For the text-containing cell, return its midpoint in [x, y] coordinate format. 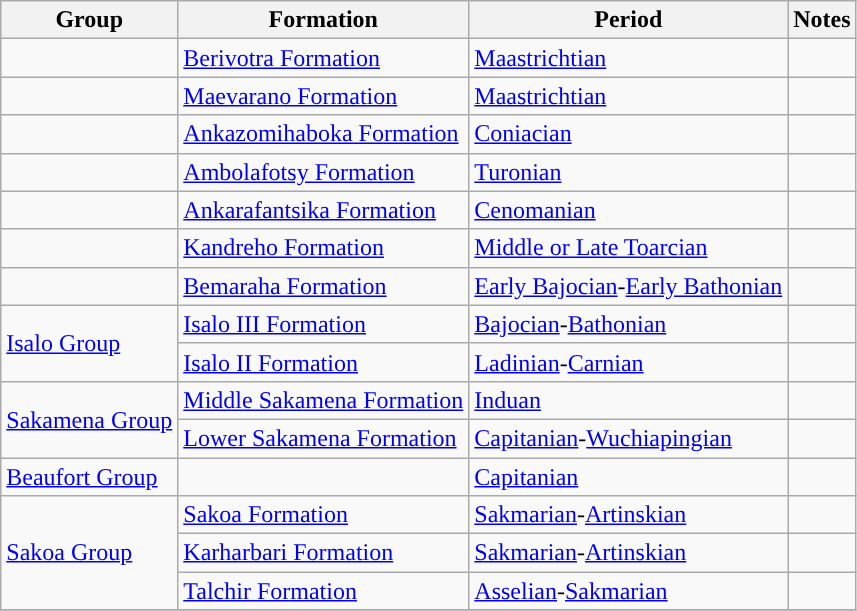
Bajocian-Bathonian [628, 324]
Formation [324, 20]
Maevarano Formation [324, 96]
Kandreho Formation [324, 248]
Talchir Formation [324, 591]
Middle or Late Toarcian [628, 248]
Isalo III Formation [324, 324]
Middle Sakamena Formation [324, 400]
Isalo II Formation [324, 362]
Coniacian [628, 134]
Ladinian-Carnian [628, 362]
Ankazomihaboka Formation [324, 134]
Turonian [628, 172]
Bemaraha Formation [324, 286]
Beaufort Group [90, 477]
Lower Sakamena Formation [324, 438]
Asselian-Sakmarian [628, 591]
Ambolafotsy Formation [324, 172]
Period [628, 20]
Early Bajocian-Early Bathonian [628, 286]
Ankarafantsika Formation [324, 210]
Isalo Group [90, 343]
Sakoa Formation [324, 515]
Sakoa Group [90, 553]
Cenomanian [628, 210]
Karharbari Formation [324, 553]
Notes [822, 20]
Sakamena Group [90, 419]
Berivotra Formation [324, 58]
Capitanian [628, 477]
Capitanian-Wuchiapingian [628, 438]
Induan [628, 400]
Group [90, 20]
